Determine the (x, y) coordinate at the center of the cell enclosing the given text.  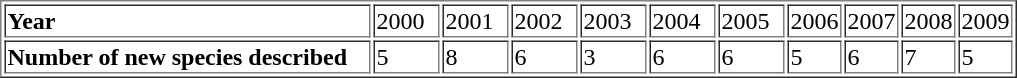
2009 (985, 20)
2003 (613, 20)
8 (475, 56)
2006 (815, 20)
2001 (475, 20)
7 (929, 56)
2004 (683, 20)
3 (613, 56)
2007 (871, 20)
Number of new species described (187, 56)
2002 (545, 20)
Year (187, 20)
2008 (929, 20)
2000 (407, 20)
2005 (751, 20)
